Determine the (X, Y) coordinate at the center of the cell enclosing the given text.  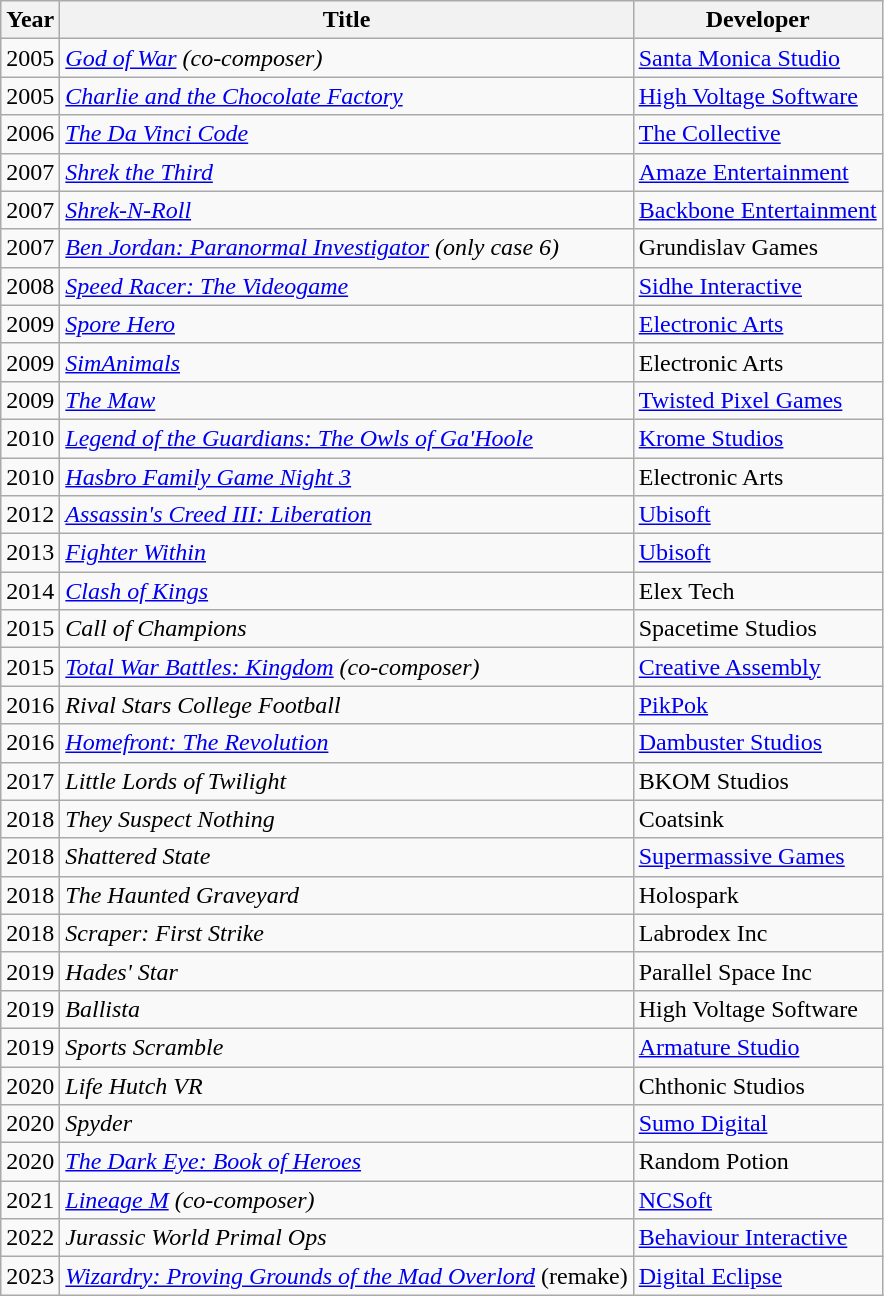
Hades' Star (346, 971)
NCSoft (758, 1200)
Fighter Within (346, 553)
Santa Monica Studio (758, 58)
2023 (30, 1276)
Title (346, 20)
Little Lords of Twilight (346, 781)
Labrodex Inc (758, 933)
The Haunted Graveyard (346, 895)
Ben Jordan: Paranormal Investigator (only case 6) (346, 248)
SimAnimals (346, 362)
Amaze Entertainment (758, 172)
2021 (30, 1200)
Twisted Pixel Games (758, 400)
2008 (30, 286)
Shrek the Third (346, 172)
Creative Assembly (758, 667)
Coatsink (758, 819)
2012 (30, 515)
Chthonic Studios (758, 1085)
Random Potion (758, 1162)
Year (30, 20)
Shrek-N-Roll (346, 210)
The Dark Eye: Book of Heroes (346, 1162)
Dambuster Studios (758, 743)
Parallel Space Inc (758, 971)
2022 (30, 1238)
Digital Eclipse (758, 1276)
Developer (758, 20)
Supermassive Games (758, 857)
Behaviour Interactive (758, 1238)
They Suspect Nothing (346, 819)
Sports Scramble (346, 1047)
Homefront: The Revolution (346, 743)
Sumo Digital (758, 1124)
Jurassic World Primal Ops (346, 1238)
Backbone Entertainment (758, 210)
PikPok (758, 705)
2014 (30, 591)
Scraper: First Strike (346, 933)
The Collective (758, 134)
Spyder (346, 1124)
2017 (30, 781)
Spore Hero (346, 324)
2006 (30, 134)
Hasbro Family Game Night 3 (346, 477)
Rival Stars College Football (346, 705)
Legend of the Guardians: The Owls of Ga'Hoole (346, 438)
Charlie and the Chocolate Factory (346, 96)
Total War Battles: Kingdom (co-composer) (346, 667)
Speed Racer: The Videogame (346, 286)
Lineage M (co-composer) (346, 1200)
Ballista (346, 1009)
The Da Vinci Code (346, 134)
Elex Tech (758, 591)
BKOM Studios (758, 781)
Shattered State (346, 857)
Spacetime Studios (758, 629)
Assassin's Creed III: Liberation (346, 515)
The Maw (346, 400)
Wizardry: Proving Grounds of the Mad Overlord (remake) (346, 1276)
Grundislav Games (758, 248)
Krome Studios (758, 438)
Sidhe Interactive (758, 286)
God of War (co-composer) (346, 58)
Holospark (758, 895)
Armature Studio (758, 1047)
Life Hutch VR (346, 1085)
Call of Champions (346, 629)
2013 (30, 553)
Clash of Kings (346, 591)
